Return (X, Y) of the center of cell containing provided text 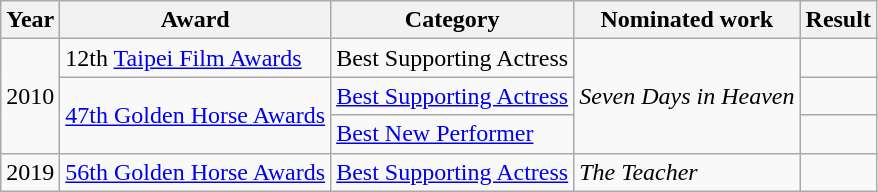
Category (452, 20)
Result (838, 20)
2010 (30, 96)
56th Golden Horse Awards (196, 172)
Nominated work (687, 20)
47th Golden Horse Awards (196, 115)
The Teacher (687, 172)
12th Taipei Film Awards (196, 58)
Year (30, 20)
Seven Days in Heaven (687, 96)
2019 (30, 172)
Award (196, 20)
Best New Performer (452, 134)
